Output the (x, y) coordinate of the center of the cell containing the given text.  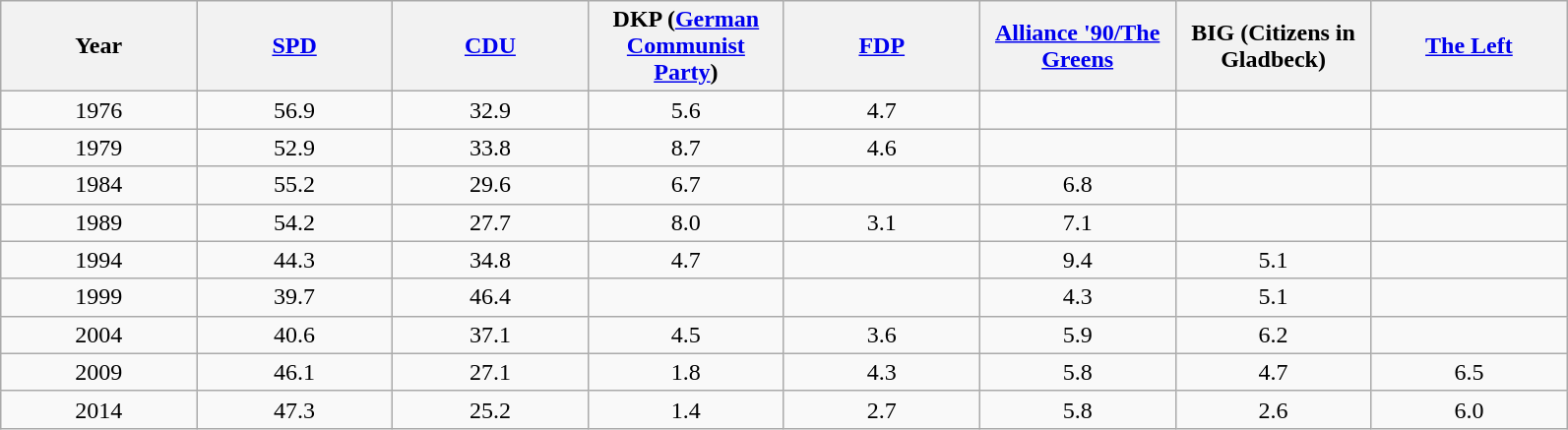
3.6 (882, 335)
Year (98, 46)
DKP (German Communist Party) (685, 46)
1994 (98, 260)
46.4 (490, 297)
5.6 (685, 110)
29.6 (490, 185)
56.9 (295, 110)
6.8 (1077, 185)
25.2 (490, 409)
8.7 (685, 148)
46.1 (295, 372)
33.8 (490, 148)
2004 (98, 335)
27.7 (490, 222)
1984 (98, 185)
40.6 (295, 335)
7.1 (1077, 222)
6.0 (1469, 409)
34.8 (490, 260)
54.2 (295, 222)
1.4 (685, 409)
4.6 (882, 148)
1979 (98, 148)
2.6 (1274, 409)
47.3 (295, 409)
1.8 (685, 372)
2.7 (882, 409)
Alliance '90/The Greens (1077, 46)
8.0 (685, 222)
4.5 (685, 335)
39.7 (295, 297)
6.5 (1469, 372)
37.1 (490, 335)
55.2 (295, 185)
6.7 (685, 185)
FDP (882, 46)
BIG (Citizens in Gladbeck) (1274, 46)
3.1 (882, 222)
5.9 (1077, 335)
1999 (98, 297)
9.4 (1077, 260)
27.1 (490, 372)
2014 (98, 409)
CDU (490, 46)
1989 (98, 222)
6.2 (1274, 335)
The Left (1469, 46)
SPD (295, 46)
32.9 (490, 110)
2009 (98, 372)
52.9 (295, 148)
1976 (98, 110)
44.3 (295, 260)
